Determine the (x, y) coordinate at the center of the cell enclosing the given text.  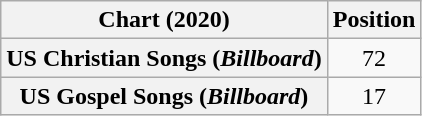
72 (374, 58)
Position (374, 20)
17 (374, 96)
Chart (2020) (164, 20)
US Christian Songs (Billboard) (164, 58)
US Gospel Songs (Billboard) (164, 96)
